Return the (x, y) coordinate for the center point of the cell that contains the specified text.  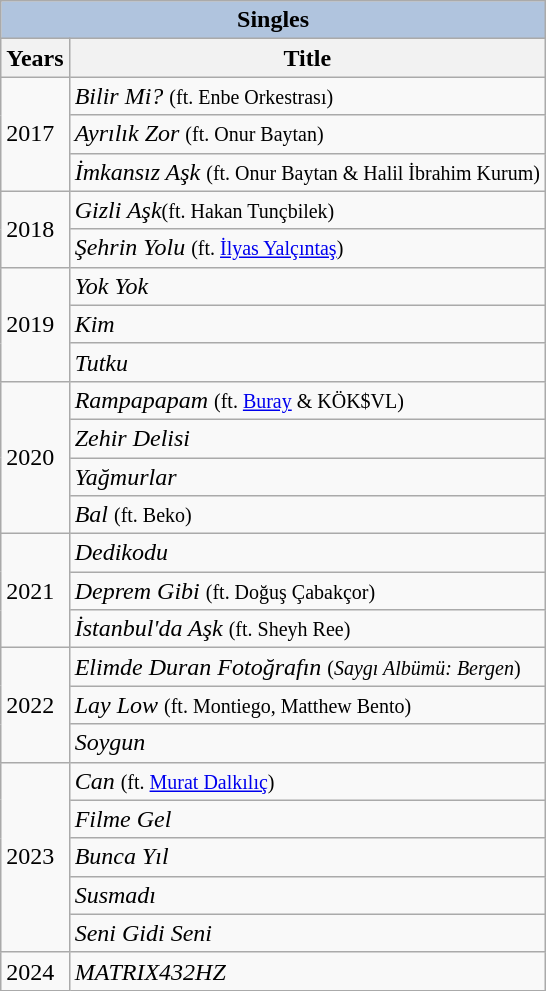
Kim (307, 324)
Rampapapam (ft. Buray & KÖK$VL) (307, 400)
Zehir Delisi (307, 438)
Years (35, 58)
Tutku (307, 362)
İmkansız Aşk (ft. Onur Baytan & Halil İbrahim Kurum) (307, 172)
2020 (35, 457)
İstanbul'da Aşk (ft. Sheyh Ree) (307, 629)
Elimde Duran Fotoğrafın (Saygı Albümü: Bergen) (307, 667)
2019 (35, 324)
2024 (35, 971)
Soygun (307, 743)
MATRIX432HZ (307, 971)
Singles (274, 20)
Susmadı (307, 895)
Filme Gel (307, 819)
2023 (35, 857)
Deprem Gibi (ft. Doğuş Çabakçor) (307, 591)
Title (307, 58)
Ayrılık Zor (ft. Onur Baytan) (307, 134)
Bal (ft. Beko) (307, 515)
2021 (35, 591)
Yok Yok (307, 286)
Lay Low (ft. Montiego, Matthew Bento) (307, 705)
Dedikodu (307, 553)
Can (ft. Murat Dalkılıç) (307, 781)
Şehrin Yolu (ft. İlyas Yalçıntaş) (307, 248)
Bilir Mi? (ft. Enbe Orkestrası) (307, 96)
Bunca Yıl (307, 857)
2022 (35, 705)
2017 (35, 134)
Gizli Aşk(ft. Hakan Tunçbilek) (307, 210)
Yağmurlar (307, 477)
Seni Gidi Seni (307, 933)
2018 (35, 229)
